Extract the [X, Y] coordinate from the center of the cell holding the provided text.  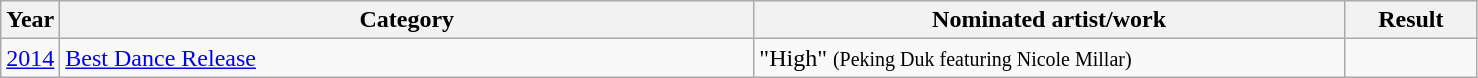
Category [407, 20]
Best Dance Release [407, 58]
"High" (Peking Duk featuring Nicole Millar) [1050, 58]
Nominated artist/work [1050, 20]
Result [1410, 20]
Year [30, 20]
2014 [30, 58]
